Identify which cell holds the provided text, then report its (x, y) central coordinate. 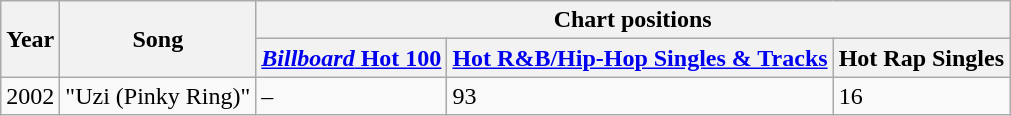
Hot R&B/Hip-Hop Singles & Tracks (640, 58)
Billboard Hot 100 (352, 58)
93 (640, 96)
"Uzi (Pinky Ring)" (158, 96)
Year (30, 39)
Hot Rap Singles (921, 58)
Song (158, 39)
16 (921, 96)
2002 (30, 96)
Chart positions (633, 20)
– (352, 96)
